For the text-containing cell, return its midpoint in [x, y] coordinate format. 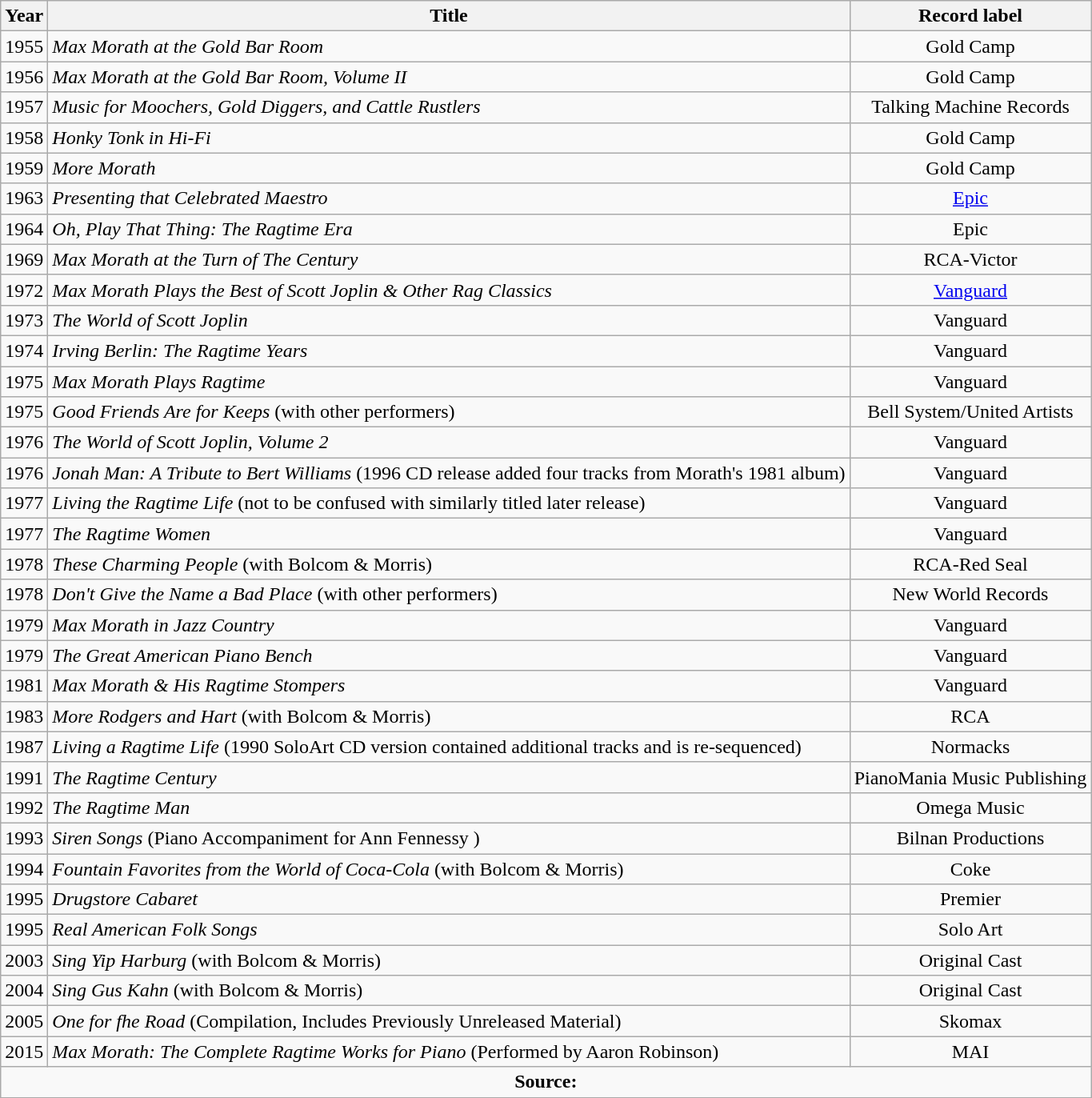
Max Morath Plays the Best of Scott Joplin & Other Rag Classics [449, 290]
Normacks [970, 747]
Bilnan Productions [970, 838]
Siren Songs (Piano Accompaniment for Ann Fennessy ) [449, 838]
1972 [24, 290]
1955 [24, 46]
Talking Machine Records [970, 107]
These Charming People (with Bolcom & Morris) [449, 564]
Don't Give the Name a Bad Place (with other performers) [449, 595]
Sing Yip Harburg (with Bolcom & Morris) [449, 960]
Max Morath at the Turn of The Century [449, 259]
1956 [24, 77]
Max Morath at the Gold Bar Room, Volume II [449, 77]
Oh, Play That Thing: The Ragtime Era [449, 229]
1973 [24, 320]
Jonah Man: A Tribute to Bert Williams (1996 CD release added four tracks from Morath's 1981 album) [449, 473]
The World of Scott Joplin [449, 320]
Drugstore Cabaret [449, 900]
The World of Scott Joplin, Volume 2 [449, 443]
Bell System/United Artists [970, 412]
RCA-Red Seal [970, 564]
Solo Art [970, 930]
1983 [24, 716]
2005 [24, 1021]
Honky Tonk in Hi-Fi [449, 138]
Living a Ragtime Life (1990 SoloArt CD version contained additional tracks and is re-sequenced) [449, 747]
Max Morath & His Ragtime Stompers [449, 686]
1991 [24, 777]
Title [449, 16]
Record label [970, 16]
1957 [24, 107]
1992 [24, 807]
New World Records [970, 595]
Omega Music [970, 807]
1959 [24, 168]
1993 [24, 838]
Skomax [970, 1021]
MAI [970, 1052]
1964 [24, 229]
Sing Gus Kahn (with Bolcom & Morris) [449, 991]
Coke [970, 868]
One for fhe Road (Compilation, Includes Previously Unreleased Material) [449, 1021]
Real American Folk Songs [449, 930]
PianoMania Music Publishing [970, 777]
1981 [24, 686]
1974 [24, 351]
Fountain Favorites from the World of Coca-Cola (with Bolcom & Morris) [449, 868]
Max Morath Plays Ragtime [449, 382]
More Rodgers and Hart (with Bolcom & Morris) [449, 716]
Living the Ragtime Life (not to be confused with similarly titled later release) [449, 503]
The Ragtime Women [449, 534]
Max Morath in Jazz Country [449, 625]
2003 [24, 960]
Max Morath: The Complete Ragtime Works for Piano (Performed by Aaron Robinson) [449, 1052]
Music for Moochers, Gold Diggers, and Cattle Rustlers [449, 107]
Source: [546, 1082]
RCA [970, 716]
1969 [24, 259]
More Morath [449, 168]
Premier [970, 900]
1958 [24, 138]
Presenting that Celebrated Maestro [449, 198]
The Ragtime Man [449, 807]
1987 [24, 747]
RCA-Victor [970, 259]
Year [24, 16]
The Ragtime Century [449, 777]
The Great American Piano Bench [449, 655]
Max Morath at the Gold Bar Room [449, 46]
Irving Berlin: The Ragtime Years [449, 351]
Good Friends Are for Keeps (with other performers) [449, 412]
1994 [24, 868]
1963 [24, 198]
2015 [24, 1052]
2004 [24, 991]
